Search for the cell housing the specified text and yield its [x, y] center coordinate. 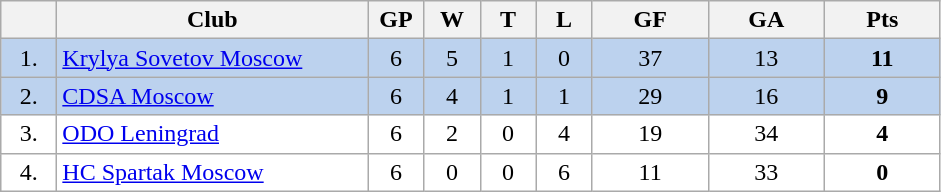
34 [766, 134]
Pts [882, 20]
L [564, 20]
37 [650, 58]
GP [396, 20]
Krylya Sovetov Moscow [212, 58]
W [452, 20]
1. [29, 58]
19 [650, 134]
CDSA Moscow [212, 96]
HC Spartak Moscow [212, 172]
GA [766, 20]
2 [452, 134]
16 [766, 96]
3. [29, 134]
33 [766, 172]
GF [650, 20]
T [508, 20]
Club [212, 20]
2. [29, 96]
13 [766, 58]
5 [452, 58]
29 [650, 96]
9 [882, 96]
4. [29, 172]
ODO Leningrad [212, 134]
